From the cell containing the given text, extract its center point as (X, Y) coordinate. 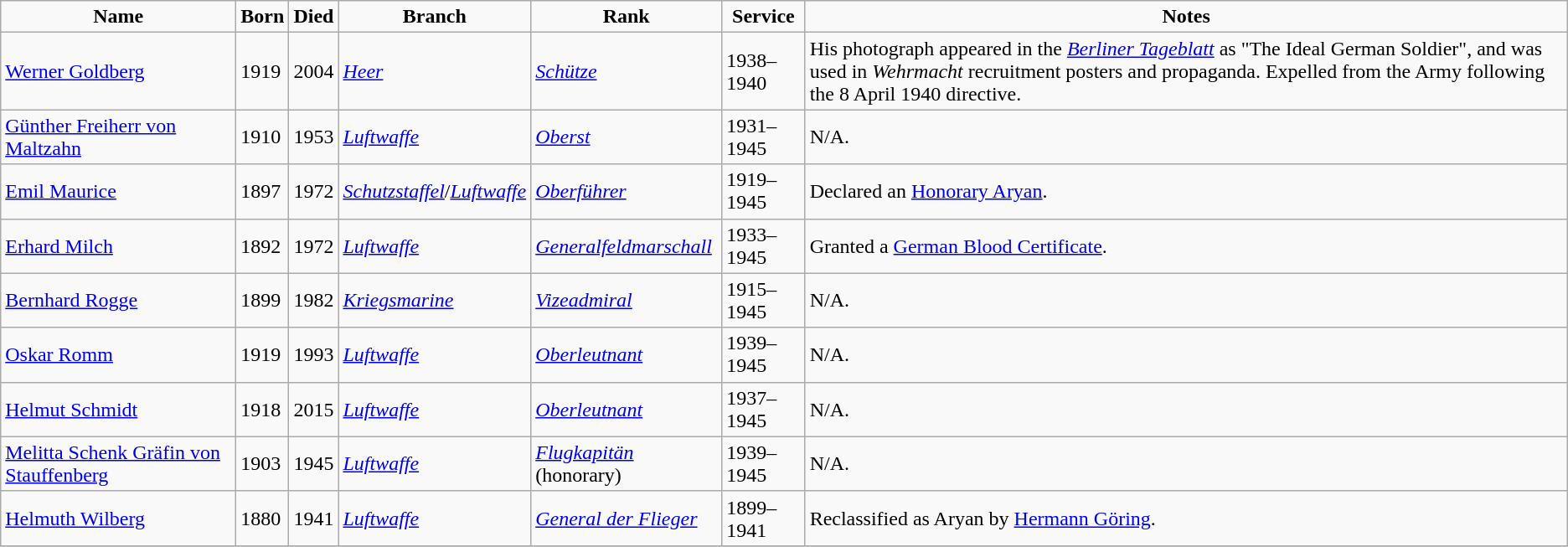
General der Flieger (627, 518)
1918 (263, 409)
1910 (263, 137)
1931–1945 (764, 137)
Günther Freiherr von Maltzahn (119, 137)
Declared an Honorary Aryan. (1186, 191)
Helmut Schmidt (119, 409)
Born (263, 17)
Granted a German Blood Certificate. (1186, 246)
1880 (263, 518)
Notes (1186, 17)
Flugkapitän (honorary) (627, 464)
Died (313, 17)
1993 (313, 355)
Helmuth Wilberg (119, 518)
Service (764, 17)
1919–1945 (764, 191)
Generalfeldmarschall (627, 246)
2015 (313, 409)
1897 (263, 191)
Oberst (627, 137)
1915–1945 (764, 300)
Schütze (627, 71)
Branch (435, 17)
Heer (435, 71)
1892 (263, 246)
Emil Maurice (119, 191)
1982 (313, 300)
1941 (313, 518)
Reclassified as Aryan by Hermann Göring. (1186, 518)
1937–1945 (764, 409)
Bernhard Rogge (119, 300)
1933–1945 (764, 246)
Erhard Milch (119, 246)
Vizeadmiral (627, 300)
Oskar Romm (119, 355)
1899 (263, 300)
Schutzstaffel/Luftwaffe (435, 191)
1903 (263, 464)
1953 (313, 137)
1938–1940 (764, 71)
2004 (313, 71)
1945 (313, 464)
Kriegsmarine (435, 300)
Werner Goldberg (119, 71)
Rank (627, 17)
Name (119, 17)
1899–1941 (764, 518)
Oberführer (627, 191)
Melitta Schenk Gräfin von Stauffenberg (119, 464)
